Provide the [x, y] coordinate of the cell's center where the given text is located.  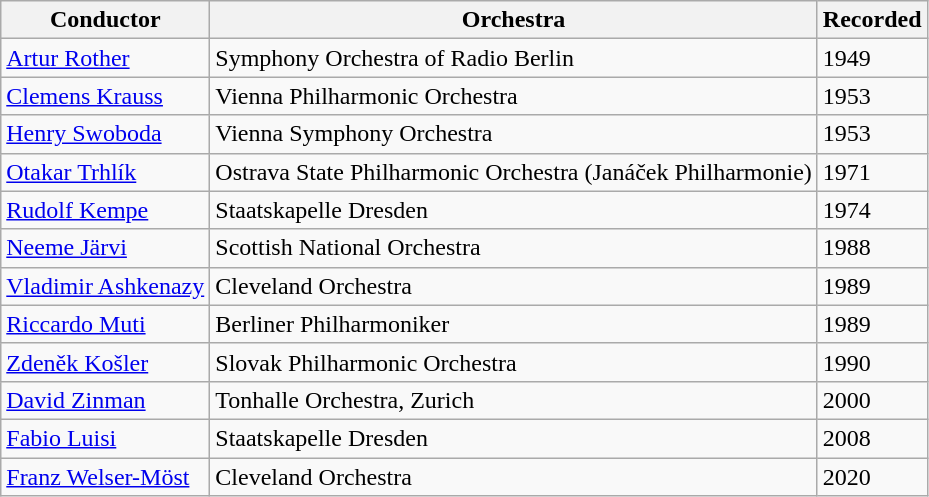
Slovak Philharmonic Orchestra [514, 362]
Berliner Philharmoniker [514, 324]
2000 [872, 400]
1990 [872, 362]
1949 [872, 58]
David Zinman [106, 400]
Conductor [106, 20]
Orchestra [514, 20]
Artur Rother [106, 58]
2008 [872, 438]
Symphony Orchestra of Radio Berlin [514, 58]
Vladimir Ashkenazy [106, 286]
1988 [872, 248]
1971 [872, 172]
1974 [872, 210]
Clemens Krauss [106, 96]
Otakar Trhlík [106, 172]
Recorded [872, 20]
Franz Welser-Möst [106, 477]
Henry Swoboda [106, 134]
Fabio Luisi [106, 438]
Vienna Philharmonic Orchestra [514, 96]
Neeme Järvi [106, 248]
Scottish National Orchestra [514, 248]
Vienna Symphony Orchestra [514, 134]
2020 [872, 477]
Riccardo Muti [106, 324]
Ostrava State Philharmonic Orchestra (Janáček Philharmonie) [514, 172]
Tonhalle Orchestra, Zurich [514, 400]
Rudolf Kempe [106, 210]
Zdeněk Košler [106, 362]
